Search for the cell housing the specified text and yield its [X, Y] center coordinate. 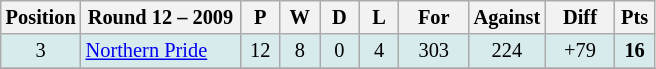
Pts [635, 17]
Position [41, 17]
For [434, 17]
3 [41, 51]
224 [508, 51]
303 [434, 51]
8 [300, 51]
P [260, 17]
Northern Pride [161, 51]
16 [635, 51]
L [379, 17]
+79 [580, 51]
0 [340, 51]
Round 12 – 2009 [161, 17]
Diff [580, 17]
12 [260, 51]
Against [508, 17]
4 [379, 51]
W [300, 17]
D [340, 17]
